From the cell containing the given text, extract its center point as [x, y] coordinate. 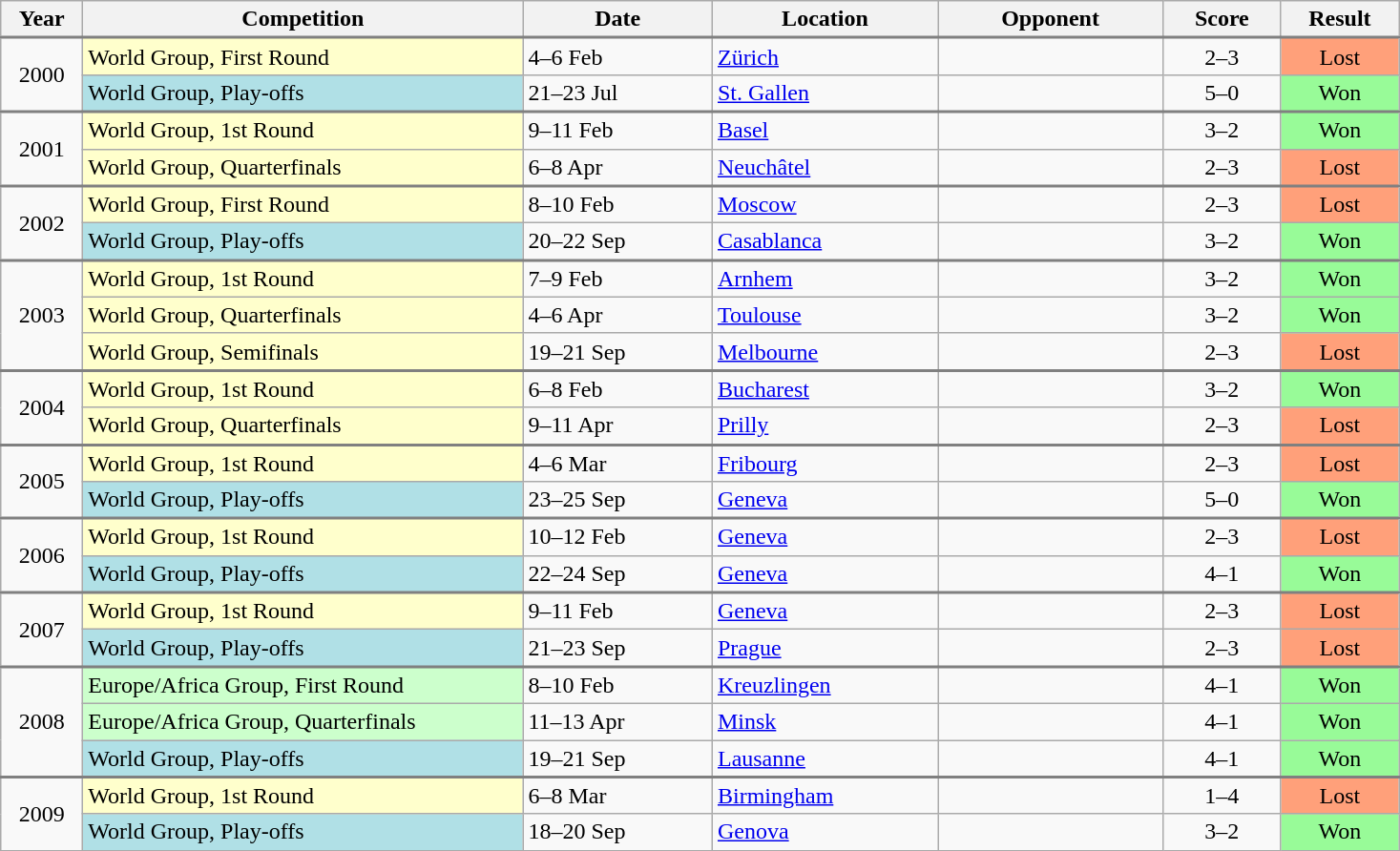
Melbourne [825, 351]
4–6 Mar [618, 464]
6–8 Apr [618, 168]
Bucharest [825, 389]
Europe/Africa Group, First Round [303, 685]
4–6 Feb [618, 57]
22–24 Sep [618, 574]
Date [618, 19]
Location [825, 19]
Result [1340, 19]
21–23 Sep [618, 649]
Arnhem [825, 279]
World Group, Semifinals [303, 351]
2005 [42, 482]
Basel [825, 130]
Casablanca [825, 242]
7–9 Feb [618, 279]
18–20 Sep [618, 832]
2000 [42, 75]
Europe/Africa Group, Quarterfinals [303, 721]
Score [1222, 19]
Fribourg [825, 464]
Kreuzlingen [825, 685]
10–12 Feb [618, 536]
Moscow [825, 204]
2008 [42, 722]
Competition [303, 19]
Genova [825, 832]
2006 [42, 555]
11–13 Apr [618, 721]
9–11 Apr [618, 425]
2007 [42, 630]
4–6 Apr [618, 315]
Prilly [825, 425]
6–8 Mar [618, 796]
2009 [42, 813]
Lausanne [825, 759]
6–8 Feb [618, 389]
Opponent [1050, 19]
2002 [42, 223]
St. Gallen [825, 93]
23–25 Sep [618, 500]
Zürich [825, 57]
2003 [42, 315]
Minsk [825, 721]
20–22 Sep [618, 242]
Prague [825, 649]
Neuchâtel [825, 168]
2004 [42, 407]
Toulouse [825, 315]
2001 [42, 149]
21–23 Jul [618, 93]
Birmingham [825, 796]
Year [42, 19]
1–4 [1222, 796]
